Output the [x, y] coordinate of the center of the cell containing the given text.  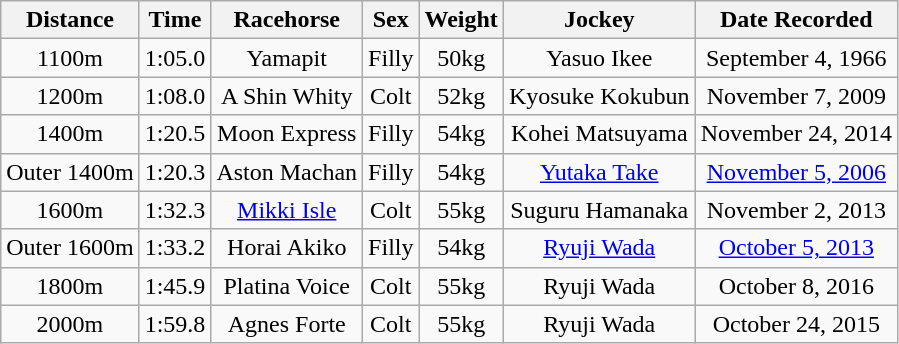
November 7, 2009 [796, 96]
October 8, 2016 [796, 286]
1:33.2 [175, 248]
1800m [70, 286]
Date Recorded [796, 20]
1:32.3 [175, 210]
50kg [461, 58]
Agnes Forte [287, 324]
1:20.5 [175, 134]
1:45.9 [175, 286]
Distance [70, 20]
November 5, 2006 [796, 172]
Yasuo Ikee [599, 58]
52kg [461, 96]
September 4, 1966 [796, 58]
Weight [461, 20]
Jockey [599, 20]
Yutaka Take [599, 172]
Aston Machan [287, 172]
October 5, 2013 [796, 248]
2000m [70, 324]
Moon Express [287, 134]
A Shin Whity [287, 96]
1:20.3 [175, 172]
1:59.8 [175, 324]
Horai Akiko [287, 248]
1100m [70, 58]
Outer 1600m [70, 248]
Racehorse [287, 20]
October 24, 2015 [796, 324]
Yamapit [287, 58]
Kyosuke Kokubun [599, 96]
1600m [70, 210]
1200m [70, 96]
Kohei Matsuyama [599, 134]
November 2, 2013 [796, 210]
Suguru Hamanaka [599, 210]
Time [175, 20]
Outer 1400m [70, 172]
Mikki Isle [287, 210]
November 24, 2014 [796, 134]
1400m [70, 134]
1:05.0 [175, 58]
Sex [391, 20]
Platina Voice [287, 286]
1:08.0 [175, 96]
